Pinpoint the cell where the given text exists, returning its [X, Y] midpoint coordinate. 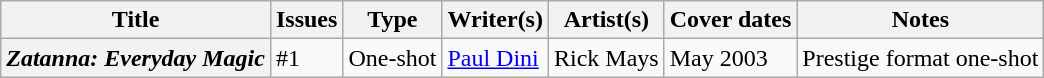
Artist(s) [606, 20]
One-shot [392, 58]
Writer(s) [496, 20]
Issues [306, 20]
Title [136, 20]
#1 [306, 58]
Cover dates [730, 20]
Prestige format one-shot [920, 58]
Paul Dini [496, 58]
Type [392, 20]
May 2003 [730, 58]
Rick Mays [606, 58]
Notes [920, 20]
Zatanna: Everyday Magic [136, 58]
